From the cell containing the given text, extract its center point as (X, Y) coordinate. 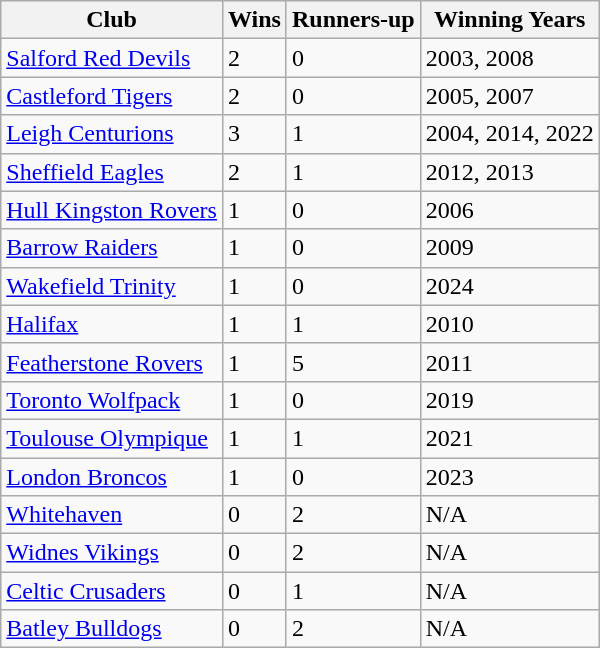
Halifax (112, 324)
Hull Kingston Rovers (112, 210)
2024 (510, 286)
Barrow Raiders (112, 248)
2009 (510, 248)
2003, 2008 (510, 58)
Salford Red Devils (112, 58)
Club (112, 20)
2005, 2007 (510, 96)
Whitehaven (112, 515)
2021 (510, 438)
Featherstone Rovers (112, 362)
2012, 2013 (510, 172)
2011 (510, 362)
Celtic Crusaders (112, 591)
2006 (510, 210)
2004, 2014, 2022 (510, 134)
Wakefield Trinity (112, 286)
Castleford Tigers (112, 96)
Leigh Centurions (112, 134)
2010 (510, 324)
5 (353, 362)
Toulouse Olympique (112, 438)
London Broncos (112, 477)
Widnes Vikings (112, 553)
Winning Years (510, 20)
3 (254, 134)
Runners-up (353, 20)
Batley Bulldogs (112, 629)
Wins (254, 20)
Sheffield Eagles (112, 172)
2019 (510, 400)
2023 (510, 477)
Toronto Wolfpack (112, 400)
